Return the [x, y] coordinate for the center point of the cell that contains the specified text.  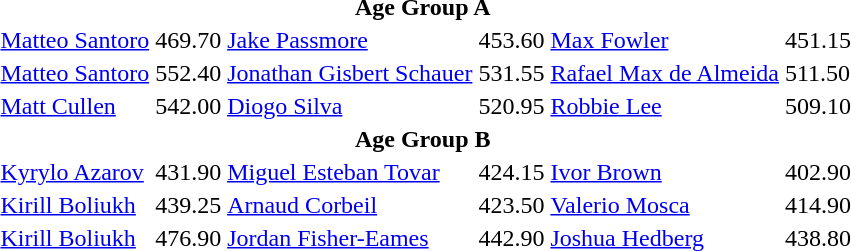
424.15 [512, 172]
520.95 [512, 106]
Arnaud Corbeil [350, 205]
439.25 [188, 205]
552.40 [188, 73]
Ivor Brown [665, 172]
Max Fowler [665, 40]
431.90 [188, 172]
Rafael Max de Almeida [665, 73]
Robbie Lee [665, 106]
469.70 [188, 40]
453.60 [512, 40]
Valerio Mosca [665, 205]
Jonathan Gisbert Schauer [350, 73]
Jake Passmore [350, 40]
Diogo Silva [350, 106]
531.55 [512, 73]
423.50 [512, 205]
542.00 [188, 106]
Miguel Esteban Tovar [350, 172]
